Scan for the cell matching the given text and deliver its (x, y) coordinate at center. 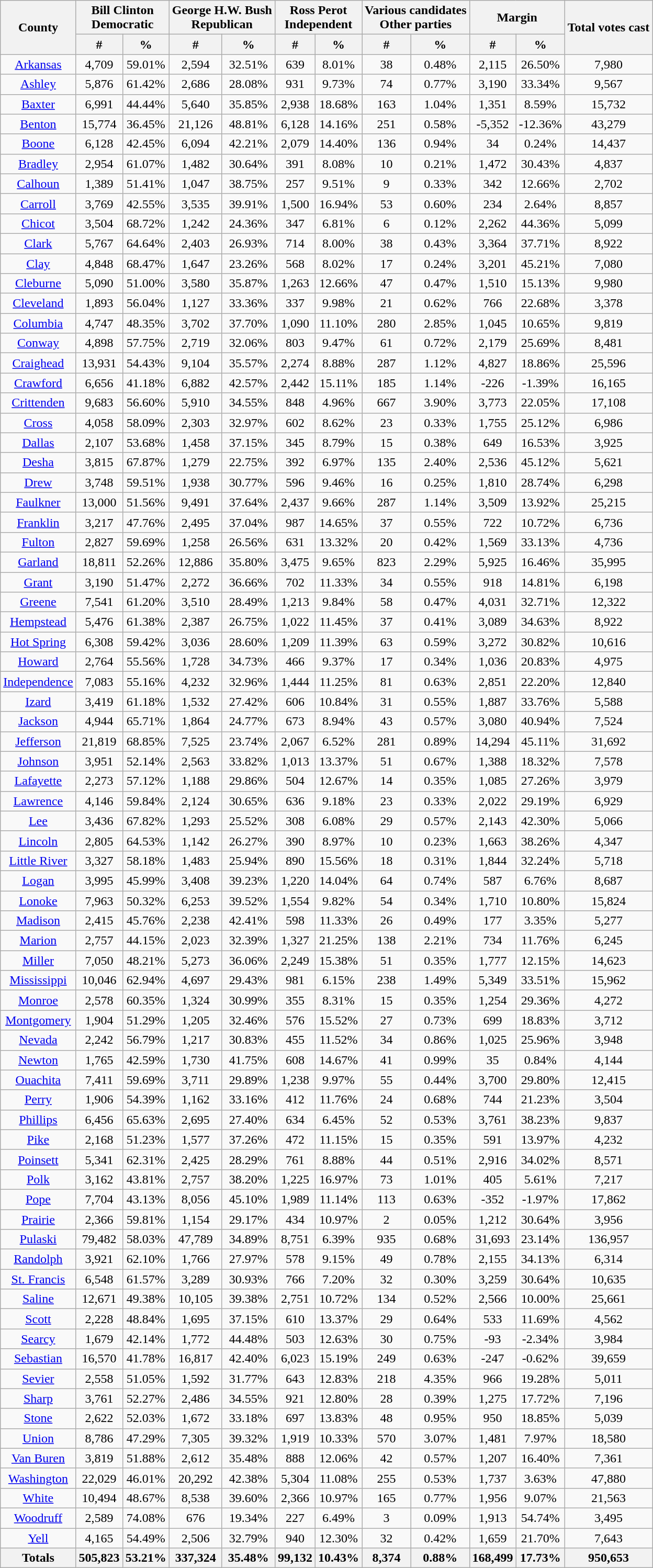
8.00% (338, 243)
14.67% (338, 1060)
37.04% (248, 522)
16 (387, 482)
25,661 (609, 1299)
9.97% (338, 1080)
2,695 (196, 1120)
42.59% (145, 1060)
Franklin (38, 522)
0.25% (441, 482)
Marion (38, 941)
35.85% (248, 104)
Perry (38, 1100)
342 (493, 184)
Madison (38, 921)
17.73% (540, 1558)
42.21% (248, 144)
2,751 (295, 1299)
3,702 (196, 323)
Baxter (38, 104)
Carroll (38, 204)
3,272 (493, 642)
45.76% (145, 921)
42.45% (145, 144)
1,025 (493, 1040)
7,411 (99, 1080)
7,704 (99, 1199)
58 (387, 602)
14,437 (609, 144)
25.96% (540, 1040)
46.01% (145, 1478)
7,080 (609, 263)
4,165 (99, 1538)
11.15% (338, 1140)
11.25% (338, 682)
14.81% (540, 582)
8.79% (338, 443)
61.18% (145, 702)
23.74% (248, 741)
1,225 (295, 1179)
1,577 (196, 1140)
Phillips (38, 1120)
52 (387, 1120)
6,548 (99, 1279)
10,635 (609, 1279)
15.19% (338, 1359)
54.74% (540, 1518)
34.02% (540, 1159)
4,562 (609, 1319)
803 (295, 343)
10,494 (99, 1498)
1,904 (99, 1020)
1,047 (196, 184)
63 (387, 642)
1,989 (295, 1199)
1,679 (99, 1339)
639 (295, 64)
6.81% (338, 223)
39.60% (248, 1498)
1,242 (196, 223)
3,769 (99, 204)
Lawrence (38, 801)
Ashley (38, 84)
5,876 (99, 84)
White (38, 1498)
33.36% (248, 303)
9.66% (338, 502)
64 (387, 881)
21.70% (540, 1538)
165 (387, 1498)
14.40% (338, 144)
48 (387, 1418)
3,509 (493, 502)
1,209 (295, 642)
21 (387, 303)
8,857 (609, 204)
Lee (38, 821)
29.86% (248, 781)
1,254 (493, 1000)
631 (295, 542)
Johnson (38, 761)
Lincoln (38, 841)
7.20% (338, 1279)
9 (387, 184)
2,124 (196, 801)
24.77% (248, 721)
4,944 (99, 721)
0.89% (441, 741)
1,500 (295, 204)
136,957 (609, 1239)
59.51% (145, 482)
Cleveland (38, 303)
1,324 (196, 1000)
27.97% (248, 1259)
11.52% (338, 1040)
6,308 (99, 642)
163 (387, 104)
12.67% (338, 781)
29.89% (248, 1080)
255 (387, 1478)
0.39% (441, 1398)
504 (295, 781)
14,294 (493, 741)
28.60% (248, 642)
32.96% (248, 682)
29.19% (540, 801)
9.98% (338, 303)
61 (387, 343)
1,956 (493, 1498)
9,819 (609, 323)
Arkansas (38, 64)
55.56% (145, 662)
18.32% (540, 761)
1,036 (493, 662)
15,824 (609, 900)
32.79% (248, 1538)
2,415 (99, 921)
3.35% (540, 921)
28.08% (248, 84)
3,711 (196, 1080)
3,475 (295, 562)
6,314 (609, 1259)
15,962 (609, 980)
-12.36% (540, 124)
41.75% (248, 1060)
8,751 (295, 1239)
9,837 (609, 1120)
2,425 (196, 1159)
2,612 (196, 1458)
505,823 (99, 1558)
Monroe (38, 1000)
59.01% (145, 64)
Izard (38, 702)
33.51% (540, 980)
3,510 (196, 602)
29.17% (248, 1220)
58.03% (145, 1239)
0.75% (441, 1339)
74.08% (145, 1518)
0.49% (441, 921)
1,275 (493, 1398)
1,444 (295, 682)
3,700 (493, 1080)
634 (295, 1120)
15.56% (338, 861)
3 (387, 1518)
3,162 (99, 1179)
3,036 (196, 642)
177 (493, 921)
30.77% (248, 482)
-247 (493, 1359)
-5,352 (493, 124)
2,179 (493, 343)
Jefferson (38, 741)
George H.W. BushRepublican (222, 18)
56.60% (145, 403)
1,162 (196, 1100)
13.83% (338, 1418)
0.59% (441, 642)
1,766 (196, 1259)
10.43% (338, 1558)
43.13% (145, 1199)
1,532 (196, 702)
8,786 (99, 1438)
391 (295, 164)
587 (493, 881)
2,067 (295, 741)
9,980 (609, 284)
1,154 (196, 1220)
45.11% (540, 741)
0.23% (441, 841)
280 (387, 323)
14.65% (338, 522)
2 (387, 1220)
3,984 (609, 1339)
2,938 (295, 104)
3,712 (609, 1020)
47 (387, 284)
45.12% (540, 462)
26.56% (248, 542)
7,980 (609, 64)
4,747 (99, 323)
Bradley (38, 164)
20.83% (540, 662)
606 (295, 702)
35.80% (248, 562)
135 (387, 462)
9.73% (338, 84)
2,578 (99, 1000)
24.36% (248, 223)
Ouachita (38, 1080)
1,483 (196, 861)
Sharp (38, 1398)
234 (493, 204)
9.46% (338, 482)
61.57% (145, 1279)
Ross PerotIndependent (318, 18)
21,819 (99, 741)
Various candidatesOther parties (416, 18)
38.75% (248, 184)
29.43% (248, 980)
568 (295, 263)
5,718 (609, 861)
0.95% (441, 1418)
1,220 (295, 881)
Little River (38, 861)
44.36% (540, 223)
1,207 (493, 1458)
950,653 (609, 1558)
1,755 (493, 423)
7,525 (196, 741)
21.25% (338, 941)
42.55% (145, 204)
2,764 (99, 662)
Grant (38, 582)
673 (295, 721)
697 (295, 1418)
12.83% (338, 1379)
5,304 (295, 1478)
1,127 (196, 303)
44.15% (145, 941)
0.52% (441, 1299)
5,066 (609, 821)
34.73% (248, 662)
5,349 (493, 980)
1,213 (295, 602)
11.69% (540, 1319)
3,419 (99, 702)
1,045 (493, 323)
35.57% (248, 363)
25.52% (248, 821)
38.23% (540, 1120)
1,212 (493, 1220)
73 (387, 1179)
16.53% (540, 443)
64.64% (145, 243)
Benton (38, 124)
251 (387, 124)
51.47% (145, 582)
0.73% (441, 1020)
10,046 (99, 980)
37.64% (248, 502)
33.34% (540, 84)
9.84% (338, 602)
3,956 (609, 1220)
Lafayette (38, 781)
15.52% (338, 1020)
3,259 (493, 1279)
43,279 (609, 124)
1,663 (493, 841)
3,819 (99, 1458)
42.14% (145, 1339)
Miller (38, 961)
0.09% (441, 1518)
0.94% (441, 144)
3,495 (609, 1518)
722 (493, 522)
2,272 (196, 582)
533 (493, 1319)
Searcy (38, 1339)
890 (295, 861)
2,622 (99, 1418)
227 (295, 1518)
434 (295, 1220)
940 (295, 1538)
1,659 (493, 1538)
1.49% (441, 980)
6.49% (338, 1518)
699 (493, 1020)
35 (493, 1060)
455 (295, 1040)
Washington (38, 1478)
8.94% (338, 721)
4,144 (609, 1060)
1,772 (196, 1339)
2,387 (196, 622)
-1.97% (540, 1199)
32.46% (248, 1020)
27.26% (540, 781)
392 (295, 462)
702 (295, 582)
2,107 (99, 443)
2,702 (609, 184)
79,482 (99, 1239)
12,322 (609, 602)
7,541 (99, 602)
19.28% (540, 1379)
12,840 (609, 682)
3,201 (493, 263)
2,168 (99, 1140)
51.56% (145, 502)
Desha (38, 462)
15,774 (99, 124)
5,588 (609, 702)
Total votes cast (609, 27)
596 (295, 482)
15,732 (609, 104)
9.37% (338, 662)
734 (493, 941)
2,536 (493, 462)
8.59% (540, 104)
4,827 (493, 363)
347 (295, 223)
4,975 (609, 662)
1,864 (196, 721)
2,022 (493, 801)
337 (295, 303)
22.20% (540, 682)
33.76% (540, 702)
60.35% (145, 1000)
3,815 (99, 462)
12.80% (338, 1398)
27.42% (248, 702)
8.08% (338, 164)
74 (387, 84)
636 (295, 801)
12,886 (196, 562)
12.63% (338, 1339)
1,458 (196, 443)
2,686 (196, 84)
19.34% (248, 1518)
3,408 (196, 881)
Hot Spring (38, 642)
5,277 (609, 921)
5,925 (493, 562)
Cross (38, 423)
61.38% (145, 622)
848 (295, 403)
0.67% (441, 761)
14 (387, 781)
Scott (38, 1319)
1,592 (196, 1379)
1,672 (196, 1418)
42.38% (248, 1478)
2,594 (196, 64)
Yell (38, 1538)
2,403 (196, 243)
31,692 (609, 741)
54 (387, 900)
1,844 (493, 861)
823 (387, 562)
51.29% (145, 1020)
Woodruff (38, 1518)
4,146 (99, 801)
-0.62% (540, 1359)
345 (295, 443)
32.97% (248, 423)
Polk (38, 1179)
138 (387, 941)
42 (387, 1458)
643 (295, 1379)
16,165 (609, 383)
61.42% (145, 84)
Greene (38, 602)
570 (387, 1438)
65.63% (145, 1120)
6,882 (196, 383)
7,643 (609, 1538)
5,767 (99, 243)
39.32% (248, 1438)
2,827 (99, 542)
Union (38, 1438)
21,563 (609, 1498)
1,728 (196, 662)
2,719 (196, 343)
51.05% (145, 1379)
3,378 (609, 303)
48.35% (145, 323)
2,249 (295, 961)
1,695 (196, 1319)
8,374 (387, 1558)
5,039 (609, 1418)
County (38, 27)
41.78% (145, 1359)
761 (295, 1159)
11.14% (338, 1199)
1,777 (493, 961)
39.23% (248, 881)
23.26% (248, 263)
8.01% (338, 64)
1,710 (493, 900)
35.87% (248, 284)
22.68% (540, 303)
0.74% (441, 881)
7,361 (609, 1458)
6.45% (338, 1120)
47,789 (196, 1239)
12.15% (540, 961)
32.71% (540, 602)
64.53% (145, 841)
Newton (38, 1060)
43 (387, 721)
1,327 (295, 941)
2,437 (295, 502)
1,893 (99, 303)
12.30% (338, 1538)
676 (196, 1518)
0.51% (441, 1159)
48.84% (145, 1319)
9.18% (338, 801)
67.87% (145, 462)
0.64% (441, 1319)
10.80% (540, 900)
0.44% (441, 1080)
10.84% (338, 702)
15.38% (338, 961)
4,697 (196, 980)
54.49% (145, 1538)
99,132 (295, 1558)
2,566 (493, 1299)
18.86% (540, 363)
Bill ClintonDemocratic (122, 18)
1,090 (295, 323)
0.31% (441, 861)
Sevier (38, 1379)
18.83% (540, 1020)
8,538 (196, 1498)
2.21% (441, 941)
931 (295, 84)
981 (295, 980)
4,898 (99, 343)
Clay (38, 263)
St. Francis (38, 1279)
1,919 (295, 1438)
0.88% (441, 1558)
1,938 (196, 482)
966 (493, 1379)
22.05% (540, 403)
26.50% (540, 64)
2.40% (441, 462)
54.39% (145, 1100)
47.29% (145, 1438)
1,263 (295, 284)
714 (295, 243)
26 (387, 921)
Columbia (38, 323)
Logan (38, 881)
68.47% (145, 263)
0.86% (441, 1040)
12,671 (99, 1299)
5,273 (196, 961)
51.00% (145, 284)
39.91% (248, 204)
249 (387, 1359)
11.45% (338, 622)
Van Buren (38, 1458)
281 (387, 741)
25.69% (540, 343)
0.12% (441, 223)
33.16% (248, 1100)
17.72% (540, 1398)
1,351 (493, 104)
Cleburne (38, 284)
34.89% (248, 1239)
2.29% (441, 562)
8.62% (338, 423)
0.43% (441, 243)
Poinsett (38, 1159)
Prairie (38, 1220)
3,535 (196, 204)
0.72% (441, 343)
15.13% (540, 284)
26.75% (248, 622)
113 (387, 1199)
5.61% (540, 1179)
136 (387, 144)
-93 (493, 1339)
39,659 (609, 1359)
1,482 (196, 164)
0.05% (441, 1220)
9,567 (609, 84)
1,481 (493, 1438)
28 (387, 1398)
32.39% (248, 941)
52.26% (145, 562)
4.35% (441, 1379)
42.40% (248, 1359)
59.84% (145, 801)
3,289 (196, 1279)
6,094 (196, 144)
11.39% (338, 642)
68.72% (145, 223)
935 (387, 1239)
16.46% (540, 562)
40.94% (540, 721)
32.06% (248, 343)
31 (387, 702)
7,963 (99, 900)
8,687 (609, 881)
10.65% (540, 323)
610 (295, 1319)
33.18% (248, 1418)
Drew (38, 482)
1,279 (196, 462)
2,303 (196, 423)
14.04% (338, 881)
3,951 (99, 761)
1.12% (441, 363)
5,011 (609, 1379)
6,656 (99, 383)
48.67% (145, 1498)
10.00% (540, 1299)
4,837 (609, 164)
52.03% (145, 1418)
1,913 (493, 1518)
1.04% (441, 104)
36.45% (145, 124)
2,563 (196, 761)
51.23% (145, 1140)
3.90% (441, 403)
1,142 (196, 841)
0.21% (441, 164)
0.84% (540, 1060)
6,736 (609, 522)
Calhoun (38, 184)
65.71% (145, 721)
8.31% (338, 1000)
Montgomery (38, 1020)
Crittenden (38, 403)
36.06% (248, 961)
1,238 (295, 1080)
6,456 (99, 1120)
503 (295, 1339)
744 (493, 1100)
4,736 (609, 542)
16,817 (196, 1359)
Crawford (38, 383)
29.80% (540, 1080)
4,031 (493, 602)
608 (295, 1060)
45.99% (145, 881)
48.21% (145, 961)
39.38% (248, 1299)
0.60% (441, 204)
48.81% (248, 124)
-1.39% (540, 383)
10,105 (196, 1299)
9,104 (196, 363)
18.85% (540, 1418)
25.94% (248, 861)
31.77% (248, 1379)
0.38% (441, 443)
3,995 (99, 881)
Pope (38, 1199)
33.82% (248, 761)
2,023 (196, 941)
58.09% (145, 423)
44.48% (248, 1339)
0.41% (441, 622)
61.20% (145, 602)
578 (295, 1259)
405 (493, 1179)
26.93% (248, 243)
3,925 (609, 443)
6.15% (338, 980)
2,486 (196, 1398)
43.81% (145, 1179)
1,022 (295, 622)
23.14% (540, 1239)
5,640 (196, 104)
5,090 (99, 284)
0.58% (441, 124)
Stone (38, 1418)
52.27% (145, 1398)
6.08% (338, 821)
11.10% (338, 323)
50.32% (145, 900)
Totals (38, 1558)
21,126 (196, 124)
13.32% (338, 542)
598 (295, 921)
14,623 (609, 961)
45.21% (540, 263)
2,805 (99, 841)
576 (295, 1020)
1,569 (493, 542)
Jackson (38, 721)
16,570 (99, 1359)
9.65% (338, 562)
2,273 (99, 781)
2,238 (196, 921)
2,589 (99, 1518)
6.39% (338, 1239)
9.07% (540, 1498)
6,991 (99, 104)
8.02% (338, 263)
49 (387, 1259)
238 (387, 980)
-2.34% (540, 1339)
412 (295, 1100)
6,198 (609, 582)
3,979 (609, 781)
2,558 (99, 1379)
7.97% (540, 1438)
Margin (517, 18)
45.10% (248, 1199)
27 (387, 1020)
8,571 (609, 1159)
218 (387, 1379)
18,811 (99, 562)
54.43% (145, 363)
2,916 (493, 1159)
1.01% (441, 1179)
12.06% (338, 1458)
68.85% (145, 741)
1,389 (99, 184)
20 (387, 542)
44 (387, 1159)
Faulkner (38, 502)
6.97% (338, 462)
2,442 (295, 383)
Howard (38, 662)
25,215 (609, 502)
31,693 (493, 1239)
1,293 (196, 821)
25,596 (609, 363)
1,810 (493, 482)
355 (295, 1000)
18 (387, 861)
2,115 (493, 64)
5,621 (609, 462)
35,995 (609, 562)
37.70% (248, 323)
38.26% (540, 841)
52.14% (145, 761)
59.81% (145, 1220)
7,305 (196, 1438)
4,347 (609, 841)
Conway (38, 343)
1,887 (493, 702)
Hempstead (38, 622)
37.71% (540, 243)
6,023 (295, 1359)
Pike (38, 1140)
Randolph (38, 1259)
2,954 (99, 164)
390 (295, 841)
30 (387, 1339)
10,616 (609, 642)
32.51% (248, 64)
2,079 (295, 144)
6,245 (609, 941)
51.41% (145, 184)
921 (295, 1398)
168,499 (493, 1558)
4,709 (99, 64)
1,737 (493, 1478)
16.97% (338, 1179)
1,217 (196, 1040)
42.41% (248, 921)
6,253 (196, 900)
3,921 (99, 1259)
9,683 (99, 403)
16.40% (540, 1458)
55.16% (145, 682)
17,862 (609, 1199)
134 (387, 1299)
0.62% (441, 303)
62.94% (145, 980)
1,388 (493, 761)
7,083 (99, 682)
6.76% (540, 881)
0.99% (441, 1060)
6 (387, 223)
13.92% (540, 502)
3,748 (99, 482)
56.79% (145, 1040)
6,986 (609, 423)
30.43% (540, 164)
57.75% (145, 343)
3,580 (196, 284)
59.42% (145, 642)
1,013 (295, 761)
4.96% (338, 403)
950 (493, 1418)
10.33% (338, 1438)
3,773 (493, 403)
7,050 (99, 961)
Fulton (38, 542)
Independence (38, 682)
9.15% (338, 1259)
602 (295, 423)
49.38% (145, 1299)
67.82% (145, 821)
Craighead (38, 363)
22,029 (99, 1478)
1,472 (493, 164)
7,196 (609, 1398)
1,510 (493, 284)
13,000 (99, 502)
1,205 (196, 1020)
7,578 (609, 761)
42.57% (248, 383)
2,262 (493, 223)
7,217 (609, 1179)
9,491 (196, 502)
1,765 (99, 1060)
987 (295, 522)
18,580 (609, 1438)
3,080 (493, 721)
81 (387, 682)
Nevada (38, 1040)
1,906 (99, 1100)
2,495 (196, 522)
34.63% (540, 622)
257 (295, 184)
36.66% (248, 582)
1,554 (295, 900)
21.23% (540, 1100)
2,242 (99, 1040)
18.68% (338, 104)
30.99% (248, 1000)
-352 (493, 1199)
Pulaski (38, 1239)
56.04% (145, 303)
1,258 (196, 542)
8.97% (338, 841)
26.27% (248, 841)
2.85% (441, 323)
25.12% (540, 423)
42.30% (540, 821)
62.31% (145, 1159)
53 (387, 204)
185 (387, 383)
5,910 (196, 403)
Garland (38, 562)
53.68% (145, 443)
55 (387, 1080)
2,851 (493, 682)
308 (295, 821)
27.40% (248, 1120)
37.26% (248, 1140)
5,341 (99, 1159)
9.51% (338, 184)
5,476 (99, 622)
337,324 (196, 1558)
888 (295, 1458)
1,188 (196, 781)
0.30% (441, 1279)
1,085 (493, 781)
9.47% (338, 343)
7,524 (609, 721)
20,292 (196, 1478)
6,929 (609, 801)
591 (493, 1140)
2,228 (99, 1319)
6.52% (338, 741)
39.52% (248, 900)
667 (387, 403)
28.29% (248, 1159)
Lonoke (38, 900)
0.48% (441, 64)
Clark (38, 243)
30.93% (248, 1279)
44.44% (145, 104)
38.20% (248, 1179)
51.88% (145, 1458)
3,217 (99, 522)
17,108 (609, 403)
12,415 (609, 1080)
3,948 (609, 1040)
28.74% (540, 482)
13.97% (540, 1140)
3,089 (493, 622)
2,506 (196, 1538)
32.24% (540, 861)
57.12% (145, 781)
3.63% (540, 1478)
472 (295, 1140)
Boone (38, 144)
4,272 (609, 1000)
11.08% (338, 1478)
5,099 (609, 223)
33.13% (540, 542)
29.36% (540, 1000)
Mississippi (38, 980)
Dallas (38, 443)
62.10% (145, 1259)
1,647 (196, 263)
Sebastian (38, 1359)
30.83% (248, 1040)
Saline (38, 1299)
2.64% (540, 204)
3,436 (99, 821)
30.82% (540, 642)
41.18% (145, 383)
1,730 (196, 1060)
4,058 (99, 423)
47,880 (609, 1478)
9.82% (338, 900)
Chicot (38, 223)
15.11% (338, 383)
4,848 (99, 263)
16.94% (338, 204)
22.75% (248, 462)
0.78% (441, 1259)
3,327 (99, 861)
24 (387, 1100)
8,481 (609, 343)
41 (387, 1060)
14.16% (338, 124)
2,155 (493, 1259)
3.07% (441, 1438)
61.07% (145, 164)
28.49% (248, 602)
30.65% (248, 801)
58.18% (145, 861)
649 (493, 443)
6,298 (609, 482)
-226 (493, 383)
34.13% (540, 1259)
47.76% (145, 522)
2,274 (295, 363)
466 (295, 662)
53.21% (145, 1558)
13,931 (99, 363)
918 (493, 582)
8,056 (196, 1199)
2,143 (493, 821)
3,364 (493, 243)
